Find where the given text appears and provide that cell's center as [X, Y] coordinate. 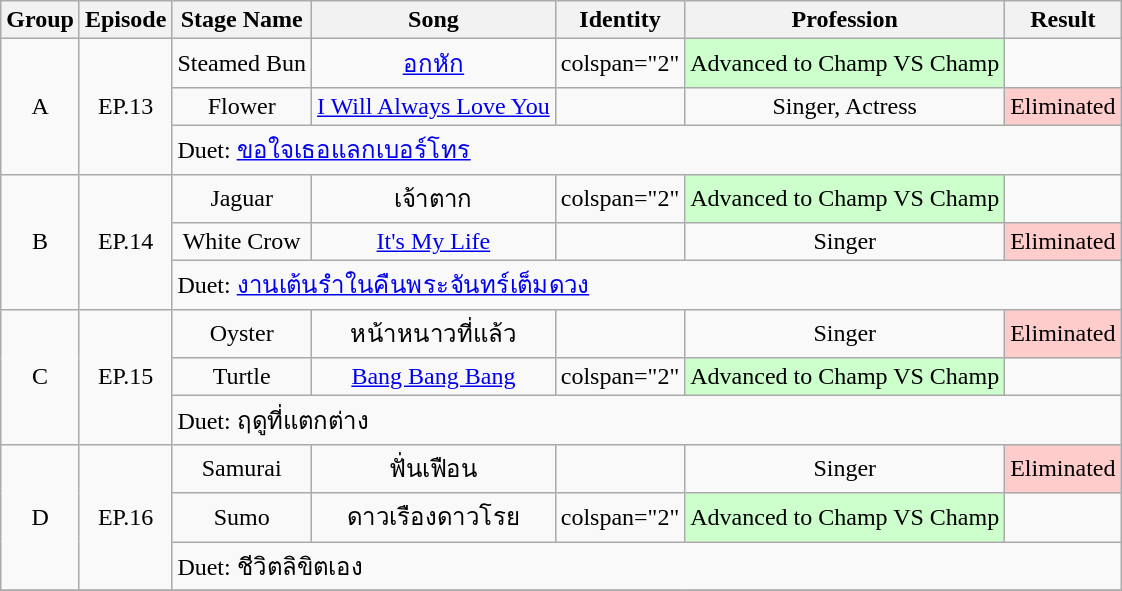
Duet: ชีวิตลิขิตเอง [646, 566]
Singer, Actress [845, 106]
Stage Name [242, 20]
Sumo [242, 518]
Duet: ฤดูที่แตกต่าง [646, 420]
ฟั่นเฟือน [434, 468]
Jaguar [242, 198]
เจ้าตาก [434, 198]
White Crow [242, 242]
Oyster [242, 334]
Steamed Bun [242, 64]
ดาวเรืองดาวโรย [434, 518]
หน้าหนาวที่แล้ว [434, 334]
Profession [845, 20]
Duet: ขอใจเธอแลกเบอร์โทร [646, 150]
A [40, 106]
EP.14 [125, 242]
Samurai [242, 468]
EP.15 [125, 376]
EP.16 [125, 517]
อกหัก [434, 64]
Song [434, 20]
Group [40, 20]
Result [1063, 20]
I Will Always Love You [434, 106]
EP.13 [125, 106]
D [40, 517]
Flower [242, 106]
Duet: งานเต้นรำในคืนพระจันทร์เต็มดวง [646, 286]
B [40, 242]
Turtle [242, 377]
Identity [620, 20]
It's My Life [434, 242]
Episode [125, 20]
Bang Bang Bang [434, 377]
C [40, 376]
